Identify which cell holds the provided text, then report its [X, Y] central coordinate. 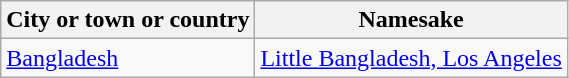
Namesake [411, 20]
City or town or country [128, 20]
Little Bangladesh, Los Angeles [411, 58]
Bangladesh [128, 58]
